Provide the (x, y) coordinate of the cell's center where the given text is located.  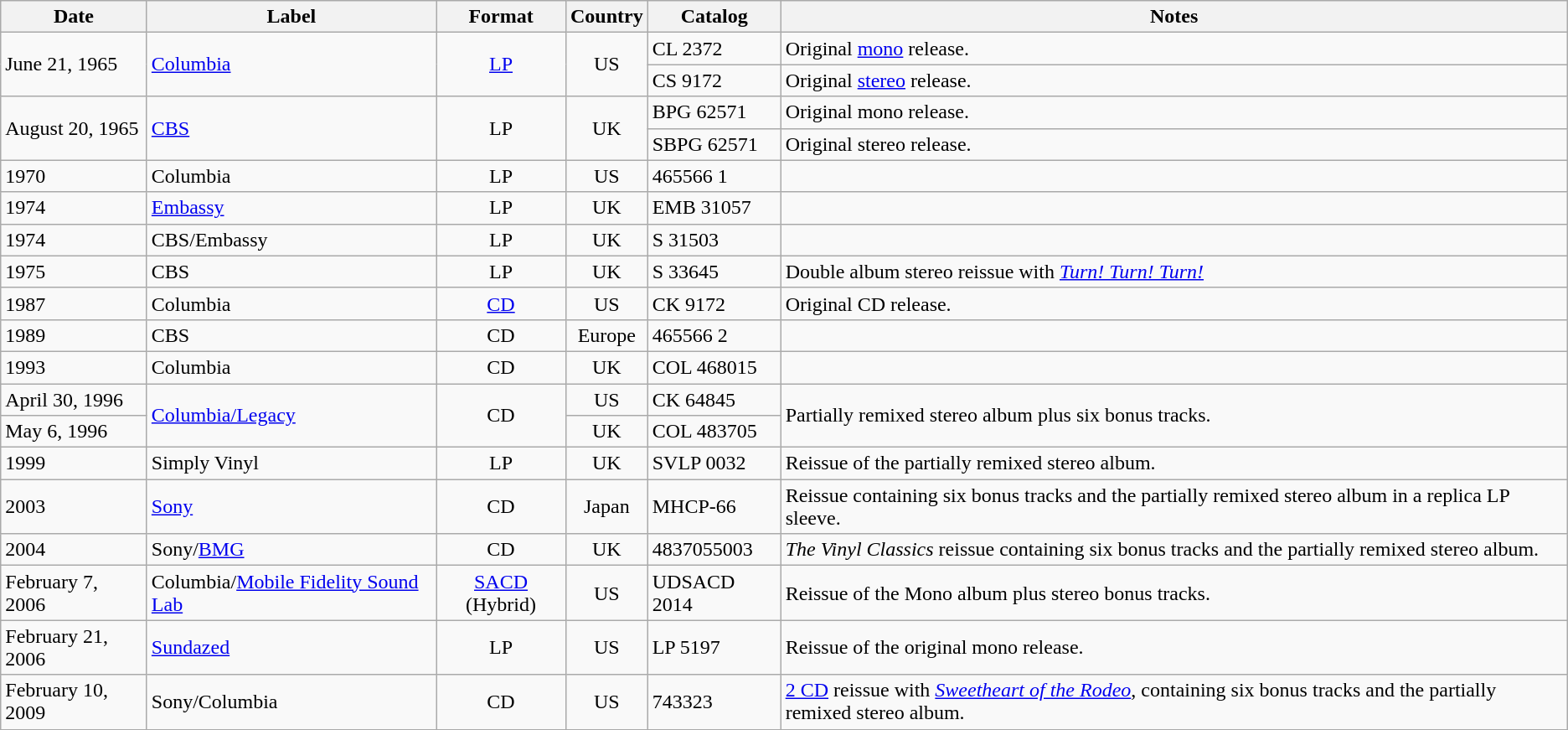
1993 (74, 367)
LP 5197 (714, 647)
May 6, 1996 (74, 432)
MHCP-66 (714, 506)
1989 (74, 335)
Original CD release. (1174, 303)
Reissue of the Mono album plus stereo bonus tracks. (1174, 593)
Sony/Columbia (291, 702)
UDSACD 2014 (714, 593)
1999 (74, 463)
465566 2 (714, 335)
June 21, 1965 (74, 65)
Reissue of the partially remixed stereo album. (1174, 463)
August 20, 1965 (74, 128)
Embassy (291, 208)
CK 9172 (714, 303)
Columbia/Legacy (291, 416)
Sundazed (291, 647)
February 10, 2009 (74, 702)
CBS/Embassy (291, 240)
CK 64845 (714, 400)
Format (501, 17)
743323 (714, 702)
February 21, 2006 (74, 647)
BPG 62571 (714, 112)
2 CD reissue with Sweetheart of the Rodeo, containing six bonus tracks and the partially remixed stereo album. (1174, 702)
April 30, 1996 (74, 400)
Country (606, 17)
1987 (74, 303)
465566 1 (714, 176)
2003 (74, 506)
CL 2372 (714, 49)
S 33645 (714, 272)
SACD (Hybrid) (501, 593)
2004 (74, 550)
Japan (606, 506)
Reissue of the original mono release. (1174, 647)
The Vinyl Classics reissue containing six bonus tracks and the partially remixed stereo album. (1174, 550)
Columbia/Mobile Fidelity Sound Lab (291, 593)
Reissue containing six bonus tracks and the partially remixed stereo album in a replica LP sleeve. (1174, 506)
February 7, 2006 (74, 593)
4837055003 (714, 550)
EMB 31057 (714, 208)
Simply Vinyl (291, 463)
Catalog (714, 17)
COL 483705 (714, 432)
1975 (74, 272)
Sony/BMG (291, 550)
Double album stereo reissue with Turn! Turn! Turn! (1174, 272)
SVLP 0032 (714, 463)
Europe (606, 335)
S 31503 (714, 240)
COL 468015 (714, 367)
CS 9172 (714, 80)
Notes (1174, 17)
Label (291, 17)
SBPG 62571 (714, 144)
Date (74, 17)
1970 (74, 176)
Sony (291, 506)
Partially remixed stereo album plus six bonus tracks. (1174, 416)
